Return (X, Y) of the center of cell containing provided text 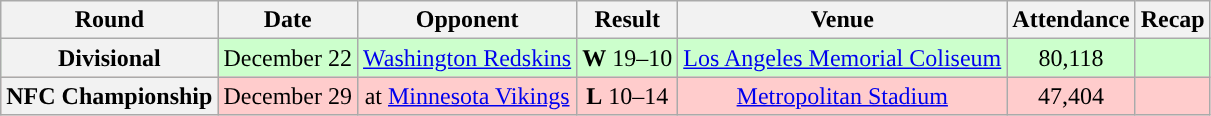
47,404 (1071, 96)
Attendance (1071, 20)
Washington Redskins (468, 58)
December 22 (288, 58)
Result (628, 20)
Venue (842, 20)
Opponent (468, 20)
Date (288, 20)
December 29 (288, 96)
Metropolitan Stadium (842, 96)
Recap (1172, 20)
NFC Championship (110, 96)
Round (110, 20)
80,118 (1071, 58)
Los Angeles Memorial Coliseum (842, 58)
L 10–14 (628, 96)
Divisional (110, 58)
W 19–10 (628, 58)
at Minnesota Vikings (468, 96)
